For the text-containing cell, return its midpoint in [X, Y] coordinate format. 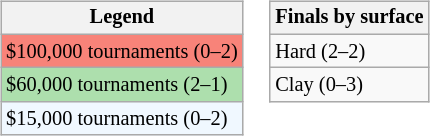
Finals by surface [349, 18]
$60,000 tournaments (2–1) [122, 85]
Hard (2–2) [349, 51]
$100,000 tournaments (0–2) [122, 51]
Clay (0–3) [349, 85]
Legend [122, 18]
$15,000 tournaments (0–2) [122, 119]
